Provide the (X, Y) coordinate of the cell's center where the given text is located.  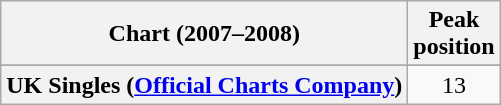
UK Singles (Official Charts Company) (204, 85)
Peakposition (454, 34)
13 (454, 85)
Chart (2007–2008) (204, 34)
